Locate the cell with the specified text and output its (x, y) center coordinate. 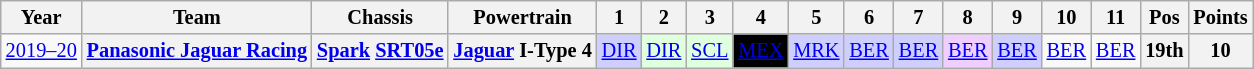
MRK (816, 51)
MEX (760, 51)
Year (42, 17)
3 (710, 17)
2 (664, 17)
Team (197, 17)
Powertrain (522, 17)
8 (968, 17)
5 (816, 17)
7 (918, 17)
Jaguar I-Type 4 (522, 51)
Panasonic Jaguar Racing (197, 51)
Spark SRT05e (380, 51)
2019–20 (42, 51)
11 (1116, 17)
6 (868, 17)
Points (1220, 17)
SCL (710, 51)
1 (620, 17)
19th (1164, 51)
Pos (1164, 17)
9 (1016, 17)
4 (760, 17)
Chassis (380, 17)
